From the cell containing the given text, extract its center point as [X, Y] coordinate. 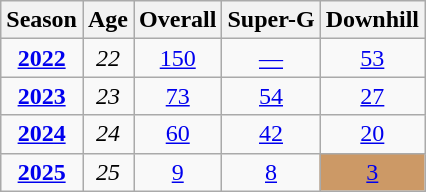
20 [372, 134]
2024 [42, 134]
24 [108, 134]
23 [108, 96]
Season [42, 20]
25 [108, 172]
Overall [178, 20]
Downhill [372, 20]
3 [372, 172]
2025 [42, 172]
53 [372, 58]
27 [372, 96]
Super-G [271, 20]
2023 [42, 96]
54 [271, 96]
22 [108, 58]
9 [178, 172]
42 [271, 134]
150 [178, 58]
73 [178, 96]
— [271, 58]
2022 [42, 58]
8 [271, 172]
60 [178, 134]
Age [108, 20]
